Scan for the cell matching the given text and deliver its (x, y) coordinate at center. 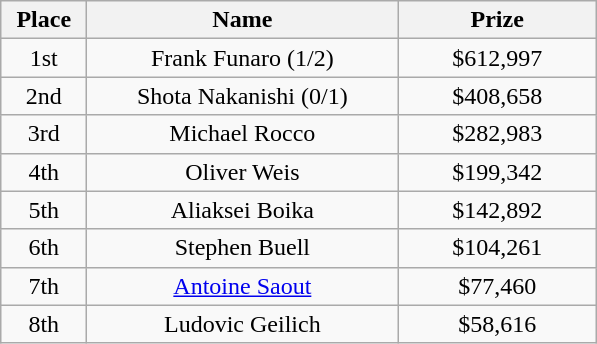
$58,616 (498, 324)
6th (44, 248)
5th (44, 210)
7th (44, 286)
3rd (44, 134)
$77,460 (498, 286)
2nd (44, 96)
$612,997 (498, 58)
Oliver Weis (242, 172)
Aliaksei Boika (242, 210)
Shota Nakanishi (0/1) (242, 96)
$408,658 (498, 96)
$282,983 (498, 134)
Antoine Saout (242, 286)
Place (44, 20)
Prize (498, 20)
$199,342 (498, 172)
Stephen Buell (242, 248)
Ludovic Geilich (242, 324)
Michael Rocco (242, 134)
4th (44, 172)
8th (44, 324)
1st (44, 58)
$104,261 (498, 248)
Frank Funaro (1/2) (242, 58)
Name (242, 20)
$142,892 (498, 210)
